From the cell containing the given text, extract its center point as (x, y) coordinate. 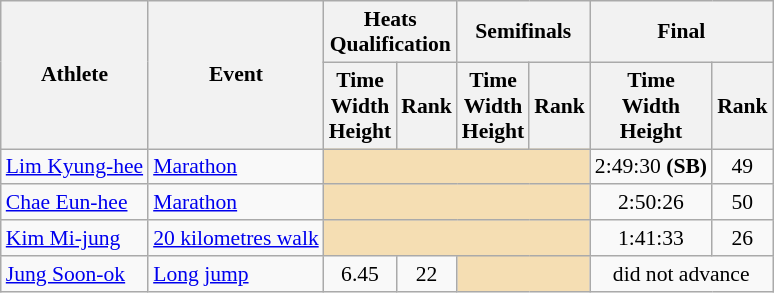
20 kilometres walk (236, 238)
6.45 (360, 274)
Jung Soon-ok (74, 274)
Long jump (236, 274)
Lim Kyung-hee (74, 167)
did not advance (682, 274)
Event (236, 75)
22 (426, 274)
2:49:30 (SB) (651, 167)
50 (742, 203)
Athlete (74, 75)
Semifinals (524, 32)
Final (682, 32)
49 (742, 167)
26 (742, 238)
1:41:33 (651, 238)
Heats Qualification (390, 32)
Chae Eun-hee (74, 203)
Kim Mi-jung (74, 238)
2:50:26 (651, 203)
